Scan for the cell matching the given text and deliver its [x, y] coordinate at center. 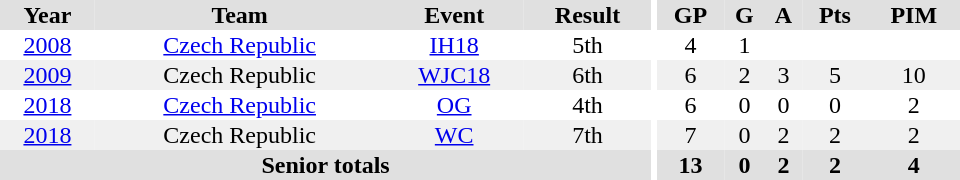
Result [588, 15]
G [744, 15]
10 [914, 75]
PIM [914, 15]
3 [784, 75]
13 [691, 165]
Pts [834, 15]
2008 [48, 45]
OG [454, 105]
2009 [48, 75]
Senior totals [326, 165]
GP [691, 15]
A [784, 15]
Event [454, 15]
5th [588, 45]
6th [588, 75]
7th [588, 135]
IH18 [454, 45]
5 [834, 75]
1 [744, 45]
Team [240, 15]
WJC18 [454, 75]
4th [588, 105]
Year [48, 15]
WC [454, 135]
7 [691, 135]
